Search for the cell housing the specified text and yield its [x, y] center coordinate. 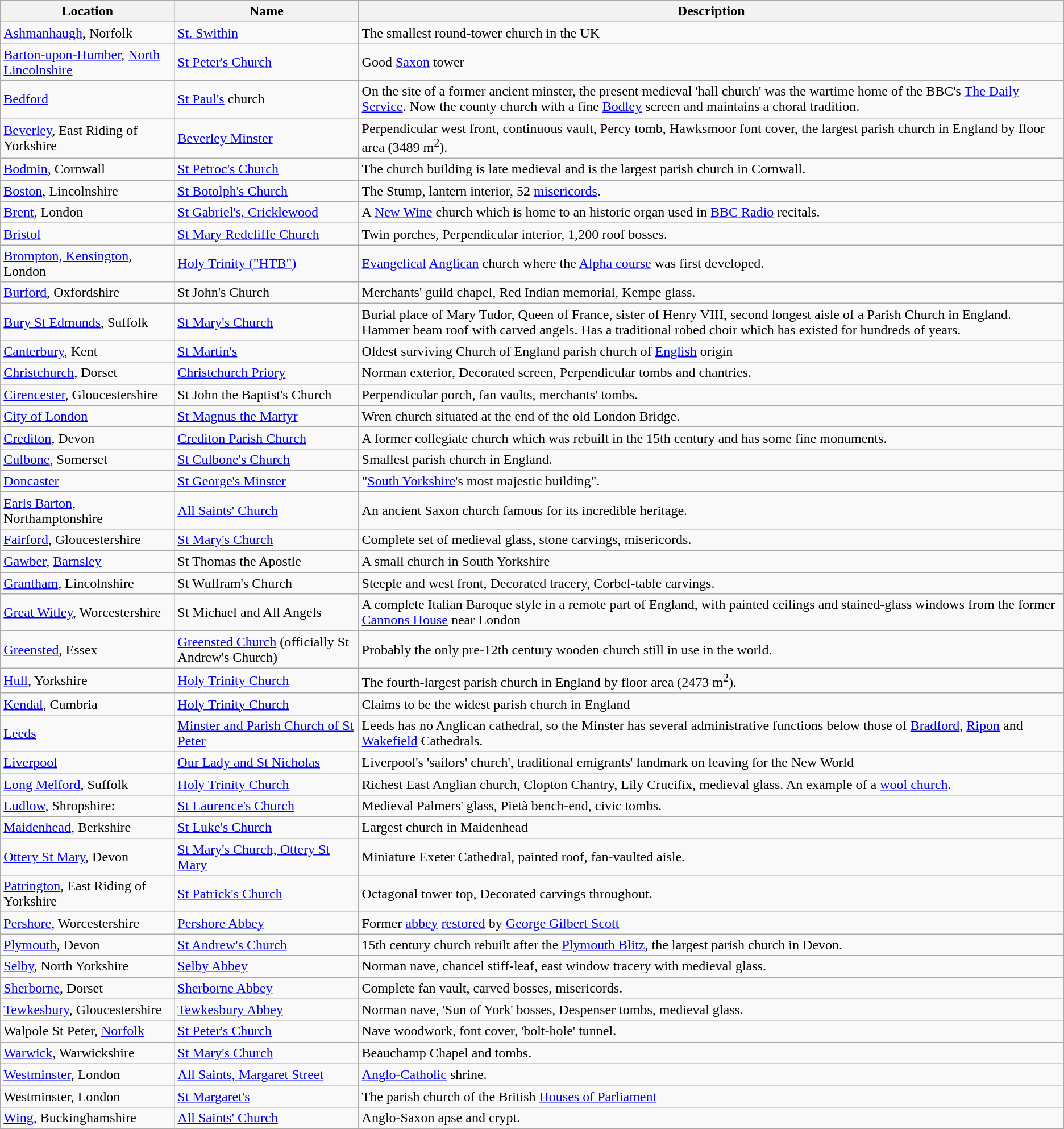
15th century church rebuilt after the Plymouth Blitz, the largest parish church in Devon. [711, 945]
All Saints, Margaret Street [267, 1074]
Sherborne, Dorset [88, 988]
Wing, Buckinghamshire [88, 1118]
St Botolph's Church [267, 191]
The church building is late medieval and is the largest parish church in Cornwall. [711, 169]
St Patrick's Church [267, 894]
St Thomas the Apostle [267, 562]
Selby Abbey [267, 966]
Claims to be the widest parish church in England [711, 704]
St Petroc's Church [267, 169]
Our Lady and St Nicholas [267, 762]
Holy Trinity ("HTB") [267, 264]
St Mary Redcliffe Church [267, 234]
A small church in South Yorkshire [711, 562]
Pershore Abbey [267, 923]
Good Saxon tower [711, 63]
Barton-upon-Humber, North Lincolnshire [88, 63]
Beauchamp Chapel and tombs. [711, 1053]
Tewkesbury, Gloucestershire [88, 1010]
Canterbury, Kent [88, 351]
Norman nave, chancel stiff-leaf, east window tracery with medieval glass. [711, 966]
Ludlow, Shropshire: [88, 806]
Beverley Minster [267, 138]
Minster and Parish Church of St Peter [267, 733]
Plymouth, Devon [88, 945]
Grantham, Lincolnshire [88, 583]
St Michael and All Angels [267, 613]
St George's Minster [267, 481]
St Gabriel's, Cricklewood [267, 213]
Steeple and west front, Decorated tracery, Corbel-table carvings. [711, 583]
Octagonal tower top, Decorated carvings throughout. [711, 894]
Miniature Exeter Cathedral, painted roof, fan-vaulted aisle. [711, 857]
City of London [88, 416]
Tewkesbury Abbey [267, 1010]
Greensted Church (officially St Andrew's Church) [267, 649]
Former abbey restored by George Gilbert Scott [711, 923]
Ashmanhaugh, Norfolk [88, 33]
Maidenhead, Berkshire [88, 828]
A former collegiate church which was rebuilt in the 15th century and has some fine monuments. [711, 438]
Beverley, East Riding of Yorkshire [88, 138]
St John the Baptist's Church [267, 395]
The parish church of the British Houses of Parliament [711, 1096]
An ancient Saxon church famous for its incredible heritage. [711, 510]
Wren church situated at the end of the old London Bridge. [711, 416]
Medieval Palmers' glass, Pietà bench-end, civic tombs. [711, 806]
Bury St Edmunds, Suffolk [88, 322]
St John's Church [267, 293]
St Wulfram's Church [267, 583]
Warwick, Warwickshire [88, 1053]
Bristol [88, 234]
Probably the only pre-12th century wooden church still in use in the world. [711, 649]
Gawber, Barnsley [88, 562]
Liverpool's 'sailors' church', traditional emigrants' landmark on leaving for the New World [711, 762]
Hull, Yorkshire [88, 681]
Sherborne Abbey [267, 988]
Crediton Parish Church [267, 438]
Walpole St Peter, Norfolk [88, 1031]
Kendal, Cumbria [88, 704]
Name [267, 11]
Richest East Anglian church, Clopton Chantry, Lily Crucifix, medieval glass. An example of a wool church. [711, 785]
St Martin's [267, 351]
Oldest surviving Church of England parish church of English origin [711, 351]
Bodmin, Cornwall [88, 169]
St Mary's Church, Ottery St Mary [267, 857]
Culbone, Somerset [88, 459]
St Margaret's [267, 1096]
Ottery St Mary, Devon [88, 857]
"South Yorkshire's most majestic building". [711, 481]
St Paul's church [267, 99]
Norman nave, 'Sun of York' bosses, Despenser tombs, medieval glass. [711, 1010]
The Stump, lantern interior, 52 misericords. [711, 191]
Long Melford, Suffolk [88, 785]
Earls Barton, Northamptonshire [88, 510]
Smallest parish church in England. [711, 459]
Anglo-Catholic shrine. [711, 1074]
Nave woodwork, font cover, 'bolt-hole' tunnel. [711, 1031]
Burford, Oxfordshire [88, 293]
Liverpool [88, 762]
Patrington, East Riding of Yorkshire [88, 894]
Anglo-Saxon apse and crypt. [711, 1118]
Bedford [88, 99]
St Luke's Church [267, 828]
Norman exterior, Decorated screen, Perpendicular tombs and chantries. [711, 373]
Pershore, Worcestershire [88, 923]
The fourth-largest parish church in England by floor area (2473 m2). [711, 681]
Cirencester, Gloucestershire [88, 395]
Christchurch, Dorset [88, 373]
The smallest round-tower church in the UK [711, 33]
Location [88, 11]
St. Swithin [267, 33]
Greensted, Essex [88, 649]
Description [711, 11]
Great Witley, Worcestershire [88, 613]
Doncaster [88, 481]
St Laurence's Church [267, 806]
St Andrew's Church [267, 945]
Fairford, Gloucestershire [88, 539]
Brent, London [88, 213]
Twin porches, Perpendicular interior, 1,200 roof bosses. [711, 234]
Christchurch Priory [267, 373]
Leeds [88, 733]
Selby, North Yorkshire [88, 966]
St Magnus the Martyr [267, 416]
Evangelical Anglican church where the Alpha course was first developed. [711, 264]
Complete set of medieval glass, stone carvings, misericords. [711, 539]
Leeds has no Anglican cathedral, so the Minster has several administrative functions below those of Bradford, Ripon and Wakefield Cathedrals. [711, 733]
Perpendicular west front, continuous vault, Percy tomb, Hawksmoor font cover, the largest parish church in England by floor area (3489 m2). [711, 138]
Boston, Lincolnshire [88, 191]
Crediton, Devon [88, 438]
St Culbone's Church [267, 459]
A New Wine church which is home to an historic organ used in BBC Radio recitals. [711, 213]
Merchants' guild chapel, Red Indian memorial, Kempe glass. [711, 293]
Perpendicular porch, fan vaults, merchants' tombs. [711, 395]
Brompton, Kensington, London [88, 264]
Largest church in Maidenhead [711, 828]
Complete fan vault, carved bosses, misericords. [711, 988]
